Output the [x, y] coordinate of the center of the cell containing the given text.  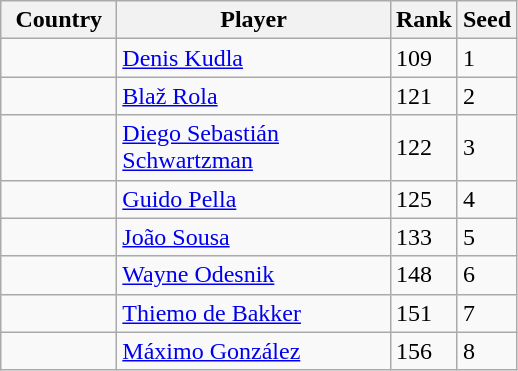
Máximo González [254, 351]
1 [486, 58]
Denis Kudla [254, 58]
121 [424, 96]
8 [486, 351]
4 [486, 199]
Wayne Odesnik [254, 275]
6 [486, 275]
133 [424, 237]
João Sousa [254, 237]
148 [424, 275]
125 [424, 199]
156 [424, 351]
151 [424, 313]
5 [486, 237]
Diego Sebastián Schwartzman [254, 148]
2 [486, 96]
Player [254, 20]
122 [424, 148]
7 [486, 313]
109 [424, 58]
Seed [486, 20]
Guido Pella [254, 199]
Country [59, 20]
3 [486, 148]
Thiemo de Bakker [254, 313]
Blaž Rola [254, 96]
Rank [424, 20]
